Extract the (X, Y) coordinate from the center of the cell holding the provided text.  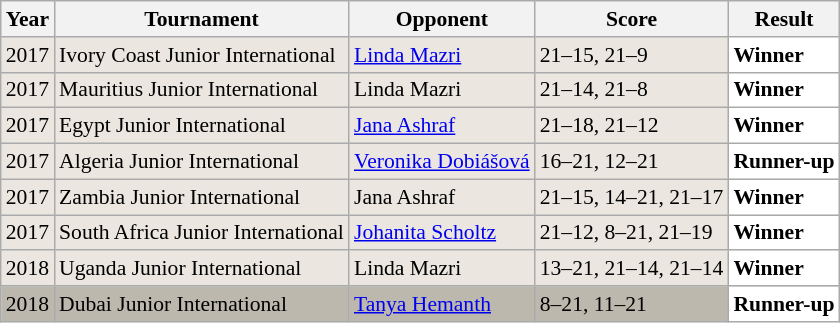
13–21, 21–14, 21–14 (632, 269)
South Africa Junior International (202, 233)
Veronika Dobiášová (442, 162)
Zambia Junior International (202, 197)
Opponent (442, 19)
Ivory Coast Junior International (202, 55)
Tanya Hemanth (442, 304)
Johanita Scholtz (442, 233)
21–15, 21–9 (632, 55)
Score (632, 19)
Dubai Junior International (202, 304)
21–15, 14–21, 21–17 (632, 197)
Mauritius Junior International (202, 90)
Algeria Junior International (202, 162)
21–14, 21–8 (632, 90)
Year (28, 19)
Result (784, 19)
Tournament (202, 19)
Egypt Junior International (202, 126)
21–12, 8–21, 21–19 (632, 233)
8–21, 11–21 (632, 304)
16–21, 12–21 (632, 162)
21–18, 21–12 (632, 126)
Uganda Junior International (202, 269)
